Identify which cell holds the provided text, then report its (x, y) central coordinate. 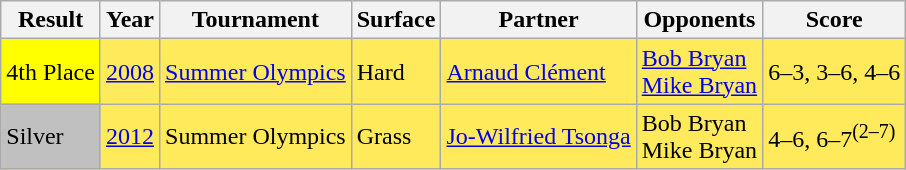
Opponents (699, 20)
6–3, 3–6, 4–6 (834, 72)
Tournament (256, 20)
Arnaud Clément (538, 72)
4th Place (51, 72)
Surface (396, 20)
Jo-Wilfried Tsonga (538, 136)
2012 (130, 136)
Hard (396, 72)
4–6, 6–7(2–7) (834, 136)
Silver (51, 136)
2008 (130, 72)
Grass (396, 136)
Year (130, 20)
Partner (538, 20)
Result (51, 20)
Score (834, 20)
